Determine the [X, Y] coordinate at the center of the cell enclosing the given text.  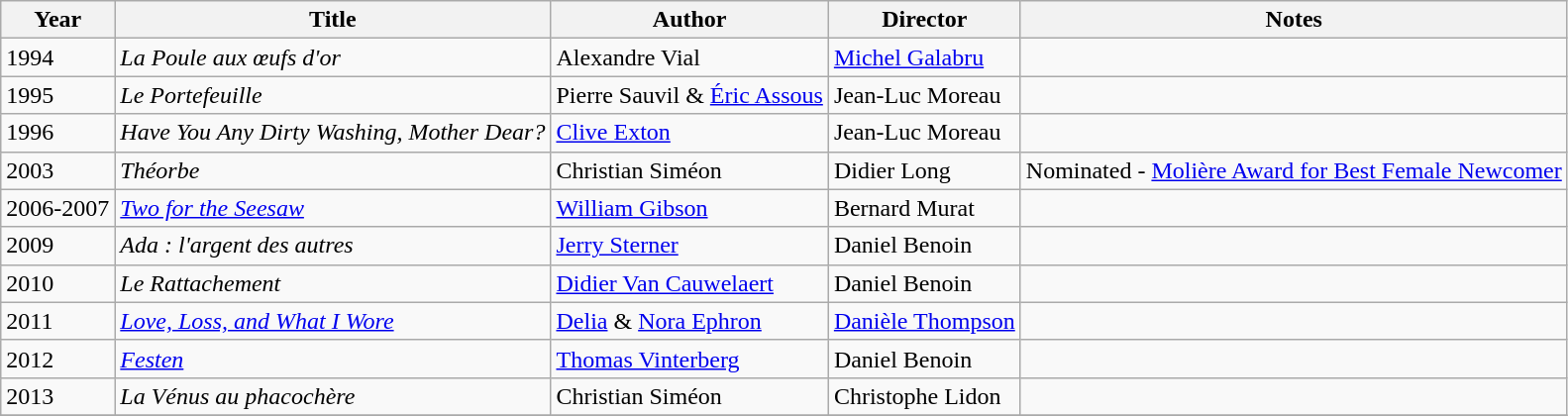
Festen [333, 359]
Alexandre Vial [689, 57]
Year [57, 20]
Nominated - Molière Award for Best Female Newcomer [1294, 170]
1996 [57, 133]
2013 [57, 396]
Pierre Sauvil & Éric Assous [689, 95]
2009 [57, 246]
Thomas Vinterberg [689, 359]
2011 [57, 321]
Didier Long [924, 170]
2003 [57, 170]
Bernard Murat [924, 208]
Didier Van Cauwelaert [689, 283]
Clive Exton [689, 133]
Ada : l'argent des autres [333, 246]
Théorbe [333, 170]
Danièle Thompson [924, 321]
Director [924, 20]
Le Portefeuille [333, 95]
Le Rattachement [333, 283]
1995 [57, 95]
Title [333, 20]
Author [689, 20]
Two for the Seesaw [333, 208]
Jerry Sterner [689, 246]
2012 [57, 359]
2006-2007 [57, 208]
Notes [1294, 20]
La Poule aux œufs d'or [333, 57]
William Gibson [689, 208]
Christophe Lidon [924, 396]
La Vénus au phacochère [333, 396]
Delia & Nora Ephron [689, 321]
Have You Any Dirty Washing, Mother Dear? [333, 133]
Love, Loss, and What I Wore [333, 321]
2010 [57, 283]
Michel Galabru [924, 57]
1994 [57, 57]
